Find where the given text appears and provide that cell's center as (X, Y) coordinate. 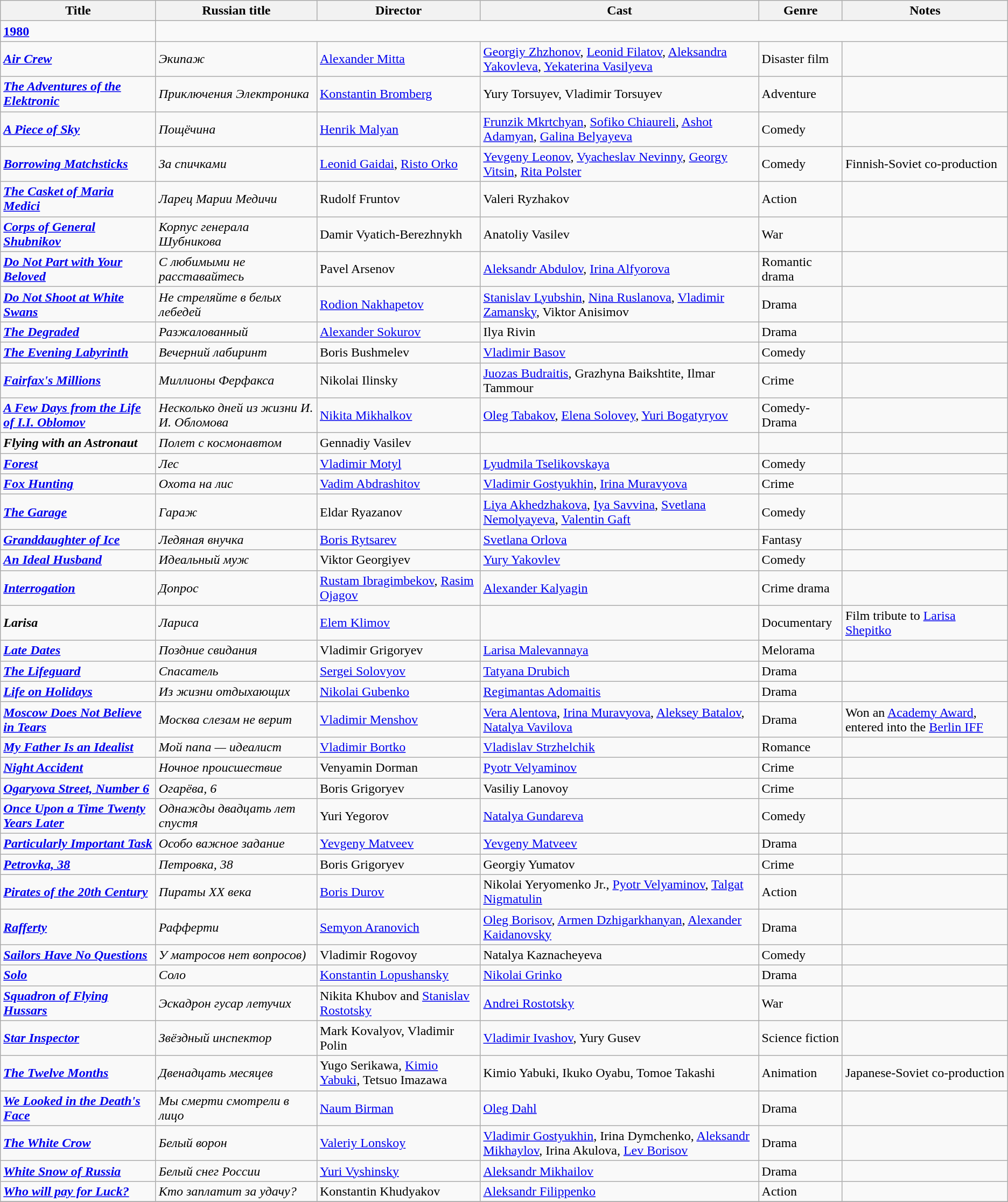
Идеальный муж (236, 560)
The Garage (78, 512)
Rodion Nakhapetov (398, 304)
Yuri Yegorov (398, 816)
Borrowing Matchsticks (78, 164)
Life on Holidays (78, 691)
Sailors Have No Questions (78, 955)
Vera Alentova, Irina Muravyova, Aleksey Batalov, Natalya Vavilova (619, 719)
Fairfax's Millions (78, 380)
Двенадцать месяцев (236, 1073)
The Casket of Maria Medici (78, 199)
Вечерний лабиринт (236, 352)
Boris Durov (398, 892)
Nikita Khubov and Stanislav Rostotsky (398, 1003)
Петровка, 38 (236, 864)
Forest (78, 464)
Пощёчина (236, 129)
Air Crew (78, 59)
Yevgeny Leonov, Vyacheslav Nevinny, Georgy Vitsin, Rita Polster (619, 164)
Natalya Gundareva (619, 816)
Vladimir Grigoryev (398, 651)
Vladimir Motyl (398, 464)
Leonid Gaidai, Risto Orko (398, 164)
Yugo Serikawa, Kimio Yabuki, Tetsuo Imazawa (398, 1073)
Boris Rytsarev (398, 540)
Особо важное задание (236, 844)
Anatoliy Vasilev (619, 234)
Documentary (800, 623)
Valeriy Lonskoy (398, 1143)
A Piece of Sky (78, 129)
Notes (925, 11)
Alexander Sokurov (398, 332)
Konstantin Bromberg (398, 94)
Fantasy (800, 540)
Эскадрон гусар летучих (236, 1003)
Georgiy Zhzhonov, Leonid Filatov, Aleksandra Yakovleva, Yekaterina Vasilyeva (619, 59)
Romantic drama (800, 269)
Yury Yakovlev (619, 560)
Semyon Aranovich (398, 927)
Konstantin Khudyakov (398, 1191)
Из жизни отдыхающих (236, 691)
Larisa Malevannaya (619, 651)
Корпус генерала Шубникова (236, 234)
Comedy-Drama (800, 416)
Пираты XX века (236, 892)
Несколько дней из жизни И. И. Обломова (236, 416)
Film tribute to Larisa Shepitko (925, 623)
Рафферти (236, 927)
Who will pay for Luck? (78, 1191)
Поздние свидания (236, 651)
Лариса (236, 623)
Kimio Yabuki, Ikuko Oyabu, Tomoe Takashi (619, 1073)
Regimantas Adomaitis (619, 691)
Georgiy Yumatov (619, 864)
Squadron of Flying Hussars (78, 1003)
Granddaughter of Ice (78, 540)
Звёздный инспектор (236, 1038)
Ледяная внучка (236, 540)
Moscow Does Not Believe in Tears (78, 719)
Finnish-Soviet co-production (925, 164)
Nikolai Gubenko (398, 691)
Adventure (800, 94)
Nikolai Yeryomenko Jr., Pyotr Velyaminov, Talgat Nigmatulin (619, 892)
Oleg Tabakov, Elena Solovey, Yuri Bogatyryov (619, 416)
Cast (619, 11)
An Ideal Husband (78, 560)
Tatyana Drubich (619, 671)
Oleg Dahl (619, 1108)
Alexander Kalyagin (619, 588)
Gennadiy Vasilev (398, 443)
Nikita Mikhalkov (398, 416)
Title (78, 11)
Frunzik Mkrtchyan, Sofiko Chiaureli, Ashot Adamyan, Galina Belyayeva (619, 129)
Natalya Kaznacheyeva (619, 955)
Спасатель (236, 671)
A Few Days from the Life of I.I. Oblomov (78, 416)
Aleksandr Filippenko (619, 1191)
Vladislav Strzhelchik (619, 747)
Crime drama (800, 588)
Vladimir Bortko (398, 747)
Rafferty (78, 927)
Night Accident (78, 767)
Соло (236, 975)
Pyotr Velyaminov (619, 767)
We Looked in the Death's Face (78, 1108)
Alexander Mitta (398, 59)
Кто заплатит за удачу? (236, 1191)
Vladimir Basov (619, 352)
Yury Torsuyev, Vladimir Torsuyev (619, 94)
My Father Is an Idealist (78, 747)
Romance (800, 747)
Pavel Arsenov (398, 269)
Гараж (236, 512)
Миллионы Ферфакса (236, 380)
1980 (78, 31)
Juozas Budraitis, Grazhyna Baikshtite, Ilmar Tammour (619, 380)
Disaster film (800, 59)
Larisa (78, 623)
Ogaryova Street, Number 6 (78, 788)
Valeri Ryzhakov (619, 199)
Corps of General Shubnikov (78, 234)
Interrogation (78, 588)
Oleg Borisov, Armen Dzhigarkhanyan, Alexander Kaidanovsky (619, 927)
Vasiliy Lanovoy (619, 788)
Lyudmila Tselikovskaya (619, 464)
Fox Hunting (78, 484)
The Lifeguard (78, 671)
Допрос (236, 588)
Nikolai Grinko (619, 975)
Pirates of the 20th Century (78, 892)
Venyamin Dorman (398, 767)
Sergei Solovyov (398, 671)
White Snow of Russia (78, 1171)
Лес (236, 464)
Белый ворон (236, 1143)
Белый снег России (236, 1171)
Svetlana Orlova (619, 540)
Do Not Shoot at White Swans (78, 304)
Damir Vyatich-Berezhnykh (398, 234)
Russian title (236, 11)
Rustam Ibragimbekov, Rasim Ojagov (398, 588)
Genre (800, 11)
Viktor Georgiyev (398, 560)
Не стреляйте в белых лебедей (236, 304)
Aleksandr Mikhailov (619, 1171)
Mark Kovalyov, Vladimir Polin (398, 1038)
Разжалованный (236, 332)
Science fiction (800, 1038)
Animation (800, 1073)
С любимыми не расставайтесь (236, 269)
The Degraded (78, 332)
The Evening Labyrinth (78, 352)
Flying with an Astronaut (78, 443)
Liya Akhedzhakova, Iya Savvina, Svetlana Nemolyayeva, Valentin Gaft (619, 512)
Japanese-Soviet co-production (925, 1073)
Particularly Important Task (78, 844)
Once Upon a Time Twenty Years Later (78, 816)
Москва слезам не верит (236, 719)
Ларец Марии Медичи (236, 199)
Henrik Malyan (398, 129)
Vladimir Ivashov, Yury Gusev (619, 1038)
The White Crow (78, 1143)
Won an Academy Award, entered into the Berlin IFF (925, 719)
The Adventures of the Elektronic (78, 94)
Konstantin Lopushansky (398, 975)
Мы смерти смотрели в лицо (236, 1108)
Yuri Vyshinsky (398, 1171)
Eldar Ryazanov (398, 512)
Vladimir Gostyukhin, Irina Muravyova (619, 484)
Elem Klimov (398, 623)
Late Dates (78, 651)
Aleksandr Abdulov, Irina Alfyorova (619, 269)
За спичками (236, 164)
Ночное происшествие (236, 767)
Однажды двадцать лет спустя (236, 816)
Rudolf Fruntov (398, 199)
Полет с космонавтом (236, 443)
У матросов нет вопросов) (236, 955)
Vladimir Menshov (398, 719)
Stanislav Lyubshin, Nina Ruslanova, Vladimir Zamansky, Viktor Anisimov (619, 304)
Огарёва, 6 (236, 788)
Nikolai Ilinsky (398, 380)
Экипаж (236, 59)
Boris Bushmelev (398, 352)
Solo (78, 975)
Мой папа — идеалист (236, 747)
The Twelve Months (78, 1073)
Vladimir Rogovoy (398, 955)
Приключения Электроника (236, 94)
Naum Birman (398, 1108)
Охота на лис (236, 484)
Director (398, 11)
Ilya Rivin (619, 332)
Vadim Abdrashitov (398, 484)
Andrei Rostotsky (619, 1003)
Petrovka, 38 (78, 864)
Vladimir Gostyukhin, Irina Dymchenko, Aleksandr Mikhaylov, Irina Akulova, Lev Borisov (619, 1143)
Star Inspector (78, 1038)
Melorama (800, 651)
Do Not Part with Your Beloved (78, 269)
